Scan for the cell matching the given text and deliver its (x, y) coordinate at center. 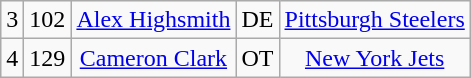
OT (258, 58)
Alex Highsmith (154, 20)
3 (12, 20)
Cameron Clark (154, 58)
102 (48, 20)
Pittsburgh Steelers (374, 20)
New York Jets (374, 58)
DE (258, 20)
4 (12, 58)
129 (48, 58)
